Pinpoint the cell where the given text exists, returning its (X, Y) midpoint coordinate. 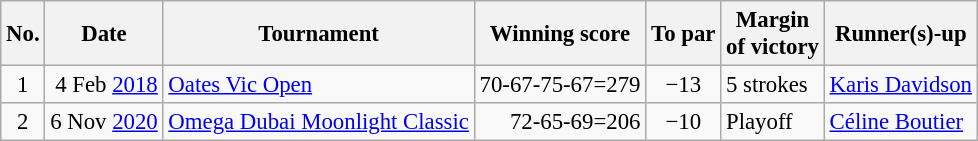
6 Nov 2020 (104, 122)
70-67-75-67=279 (560, 85)
Oates Vic Open (318, 85)
No. (23, 34)
−10 (684, 122)
Omega Dubai Moonlight Classic (318, 122)
Marginof victory (773, 34)
4 Feb 2018 (104, 85)
1 (23, 85)
Winning score (560, 34)
72-65-69=206 (560, 122)
To par (684, 34)
Playoff (773, 122)
Runner(s)-up (900, 34)
Date (104, 34)
Tournament (318, 34)
5 strokes (773, 85)
−13 (684, 85)
Céline Boutier (900, 122)
2 (23, 122)
Karis Davidson (900, 85)
